Return the [x, y] coordinate for the center point of the cell that contains the specified text.  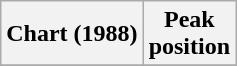
Chart (1988) [72, 34]
Peakposition [189, 34]
